Pinpoint the cell where the given text exists, returning its [x, y] midpoint coordinate. 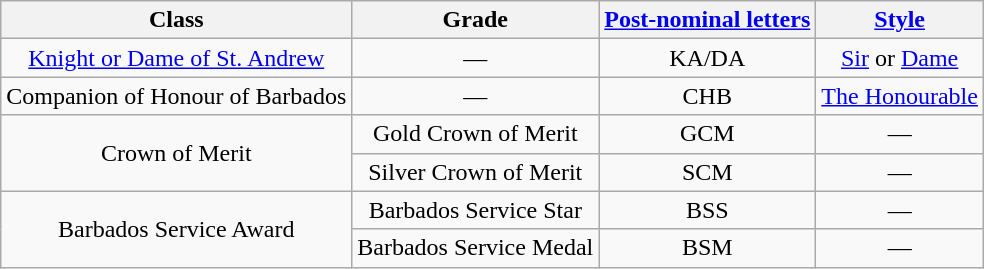
The Honourable [900, 96]
Gold Crown of Merit [476, 134]
GCM [708, 134]
Post-nominal letters [708, 20]
Barbados Service Medal [476, 248]
Barbados Service Award [176, 229]
BSS [708, 210]
Companion of Honour of Barbados [176, 96]
Sir or Dame [900, 58]
CHB [708, 96]
Style [900, 20]
SCM [708, 172]
Grade [476, 20]
Barbados Service Star [476, 210]
Crown of Merit [176, 153]
BSM [708, 248]
Knight or Dame of St. Andrew [176, 58]
Silver Crown of Merit [476, 172]
Class [176, 20]
KA/DA [708, 58]
